Find where the given text appears and provide that cell's center as (X, Y) coordinate. 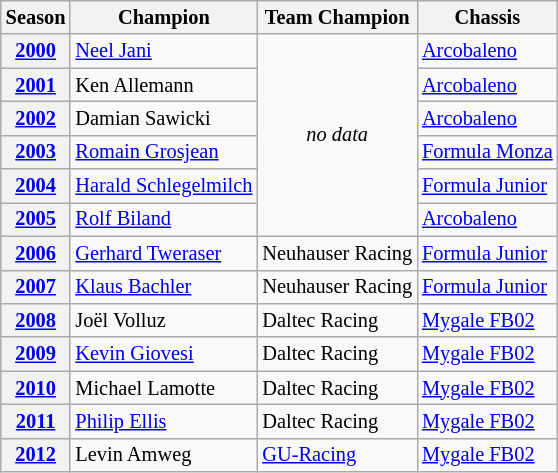
2008 (36, 320)
2003 (36, 152)
2006 (36, 253)
Klaus Bachler (164, 287)
2010 (36, 388)
GU-Racing (337, 455)
no data (337, 135)
2011 (36, 421)
2001 (36, 85)
2002 (36, 118)
2012 (36, 455)
Michael Lamotte (164, 388)
Romain Grosjean (164, 152)
2005 (36, 219)
Champion (164, 17)
Kevin Giovesi (164, 354)
2000 (36, 51)
Team Champion (337, 17)
Season (36, 17)
Joël Volluz (164, 320)
2004 (36, 186)
Gerhard Tweraser (164, 253)
Ken Allemann (164, 85)
2007 (36, 287)
Rolf Biland (164, 219)
2009 (36, 354)
Chassis (487, 17)
Levin Amweg (164, 455)
Philip Ellis (164, 421)
Neel Jani (164, 51)
Formula Monza (487, 152)
Damian Sawicki (164, 118)
Harald Schlegelmilch (164, 186)
